Return the [X, Y] coordinate for the center point of the cell that contains the specified text.  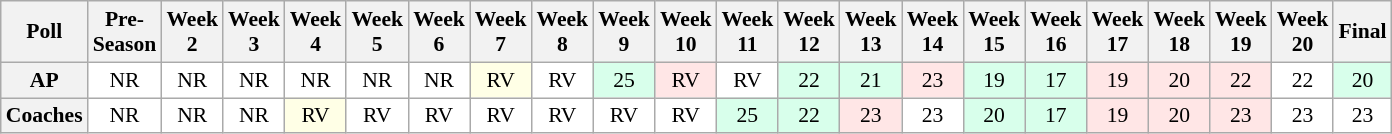
Week7 [501, 32]
21 [871, 80]
Week9 [624, 32]
Week2 [192, 32]
Final [1362, 32]
Week15 [994, 32]
Week10 [686, 32]
Week20 [1303, 32]
Week5 [377, 32]
Coaches [44, 116]
AP [44, 80]
Week16 [1056, 32]
Pre-Season [125, 32]
Week8 [562, 32]
Week13 [871, 32]
Week12 [809, 32]
Week14 [933, 32]
Week3 [254, 32]
Week17 [1118, 32]
Week18 [1179, 32]
Week19 [1241, 32]
Week11 [748, 32]
Poll [44, 32]
Week4 [316, 32]
Week6 [439, 32]
